Find where the given text appears and provide that cell's center as [X, Y] coordinate. 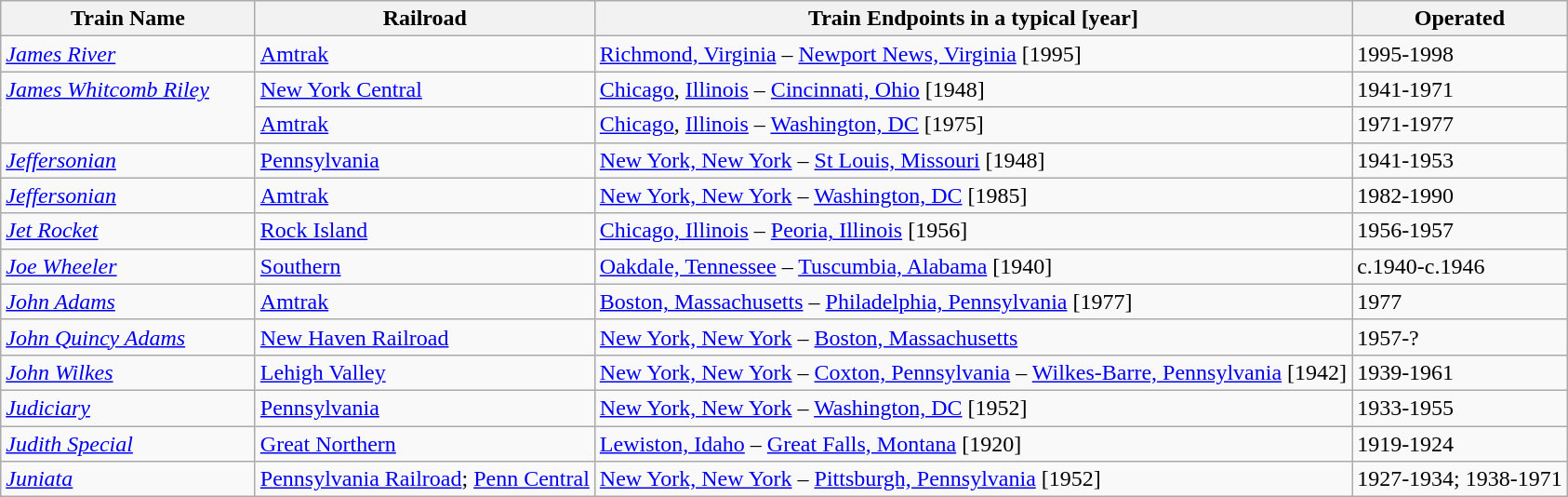
Judith Special [128, 444]
1982-1990 [1460, 195]
Lewiston, Idaho – Great Falls, Montana [1920] [973, 444]
Joe Wheeler [128, 266]
Boston, Massachusetts – Philadelphia, Pennsylvania [1977] [973, 302]
John Wilkes [128, 372]
1919-1924 [1460, 444]
Oakdale, Tennessee – Tuscumbia, Alabama [1940] [973, 266]
Jet Rocket [128, 231]
New York, New York – Washington, DC [1952] [973, 408]
1995-1998 [1460, 54]
1939-1961 [1460, 372]
1927-1934; 1938-1971 [1460, 479]
New Haven Railroad [424, 337]
Southern [424, 266]
New York Central [424, 89]
1957-? [1460, 337]
Chicago, Illinois – Peoria, Illinois [1956] [973, 231]
Rock Island [424, 231]
1933-1955 [1460, 408]
1941-1971 [1460, 89]
Railroad [424, 19]
1977 [1460, 302]
Juniata [128, 479]
1956-1957 [1460, 231]
1971-1977 [1460, 125]
Chicago, Illinois – Cincinnati, Ohio [1948] [973, 89]
1941-1953 [1460, 160]
James Whitcomb Riley [128, 107]
James River [128, 54]
New York, New York – Boston, Massachusetts [973, 337]
Chicago, Illinois – Washington, DC [1975] [973, 125]
Richmond, Virginia – Newport News, Virginia [1995] [973, 54]
Operated [1460, 19]
John Quincy Adams [128, 337]
New York, New York – Washington, DC [1985] [973, 195]
Pennsylvania Railroad; Penn Central [424, 479]
New York, New York – Coxton, Pennsylvania – Wilkes-Barre, Pennsylvania [1942] [973, 372]
Judiciary [128, 408]
New York, New York – St Louis, Missouri [1948] [973, 160]
New York, New York – Pittsburgh, Pennsylvania [1952] [973, 479]
Great Northern [424, 444]
John Adams [128, 302]
c.1940-c.1946 [1460, 266]
Train Endpoints in a typical [year] [973, 19]
Lehigh Valley [424, 372]
Train Name [128, 19]
